Identify which cell holds the provided text, then report its [x, y] central coordinate. 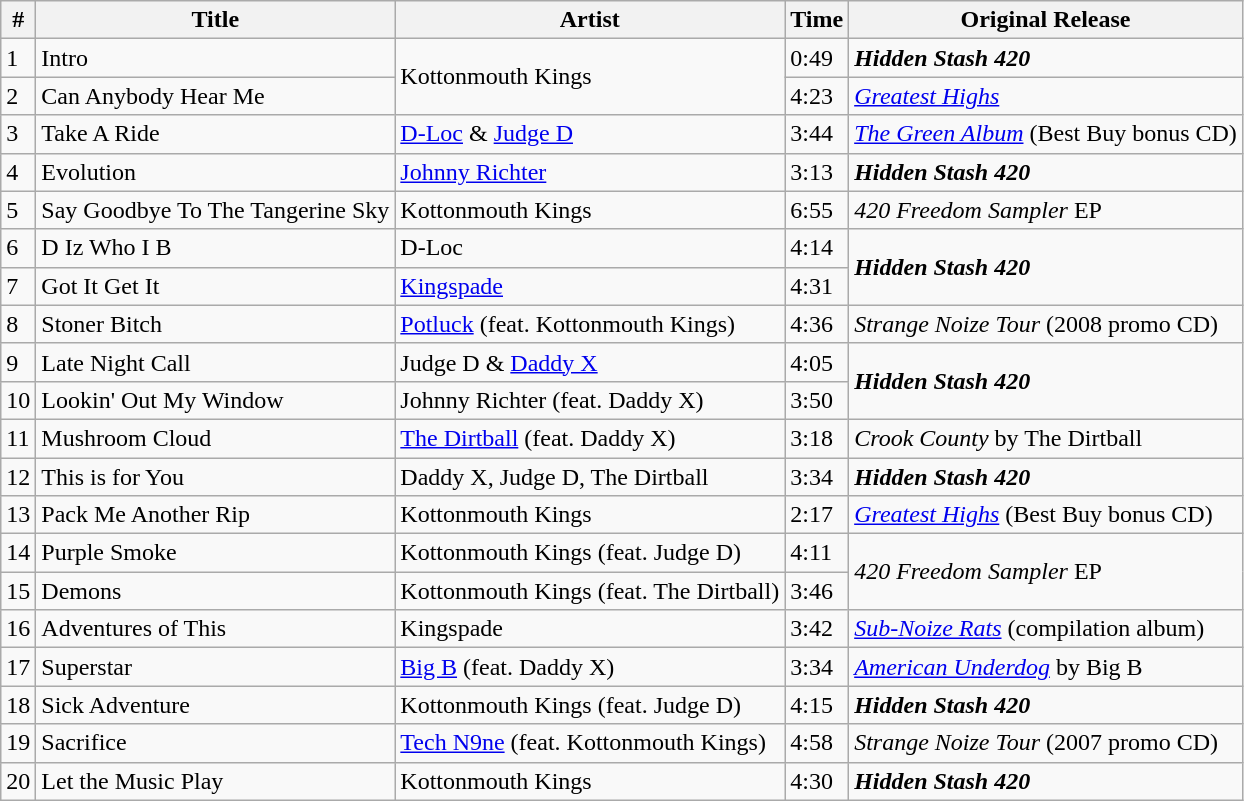
Original Release [1046, 20]
Sub-Noize Rats (compilation album) [1046, 629]
14 [18, 553]
11 [18, 438]
Say Goodbye To The Tangerine Sky [216, 210]
D Iz Who I B [216, 248]
Intro [216, 58]
17 [18, 667]
13 [18, 515]
Greatest Highs (Best Buy bonus CD) [1046, 515]
Superstar [216, 667]
Time [817, 20]
Mushroom Cloud [216, 438]
6:55 [817, 210]
6 [18, 248]
Judge D & Daddy X [590, 362]
3:13 [817, 172]
0:49 [817, 58]
4:31 [817, 286]
Artist [590, 20]
4:30 [817, 781]
1 [18, 58]
Pack Me Another Rip [216, 515]
5 [18, 210]
4:14 [817, 248]
Johnny Richter (feat. Daddy X) [590, 400]
Demons [216, 591]
Crook County by The Dirtball [1046, 438]
Can Anybody Hear Me [216, 96]
Late Night Call [216, 362]
8 [18, 324]
Adventures of This [216, 629]
Kottonmouth Kings (feat. The Dirtball) [590, 591]
The Green Album (Best Buy bonus CD) [1046, 134]
20 [18, 781]
Greatest Highs [1046, 96]
4:15 [817, 705]
Take A Ride [216, 134]
7 [18, 286]
4 [18, 172]
2 [18, 96]
Purple Smoke [216, 553]
Sick Adventure [216, 705]
D-Loc [590, 248]
Title [216, 20]
Potluck (feat. Kottonmouth Kings) [590, 324]
Evolution [216, 172]
Sacrifice [216, 743]
Strange Noize Tour (2008 promo CD) [1046, 324]
19 [18, 743]
Johnny Richter [590, 172]
4:23 [817, 96]
12 [18, 477]
4:58 [817, 743]
Strange Noize Tour (2007 promo CD) [1046, 743]
Tech N9ne (feat. Kottonmouth Kings) [590, 743]
The Dirtball (feat. Daddy X) [590, 438]
Let the Music Play [216, 781]
4:11 [817, 553]
4:36 [817, 324]
Daddy X, Judge D, The Dirtball [590, 477]
3:18 [817, 438]
Big B (feat. Daddy X) [590, 667]
3:42 [817, 629]
16 [18, 629]
This is for You [216, 477]
2:17 [817, 515]
# [18, 20]
3:44 [817, 134]
Stoner Bitch [216, 324]
D-Loc & Judge D [590, 134]
3 [18, 134]
15 [18, 591]
10 [18, 400]
18 [18, 705]
Lookin' Out My Window [216, 400]
4:05 [817, 362]
3:50 [817, 400]
Got It Get It [216, 286]
3:46 [817, 591]
9 [18, 362]
American Underdog by Big B [1046, 667]
